Return (x, y) of the center of cell containing provided text 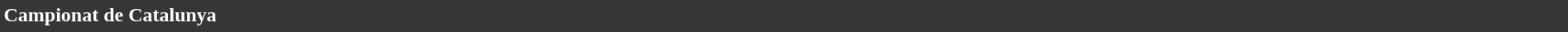
Campionat de Catalunya (784, 15)
